Return [x, y] of the center of cell containing provided text 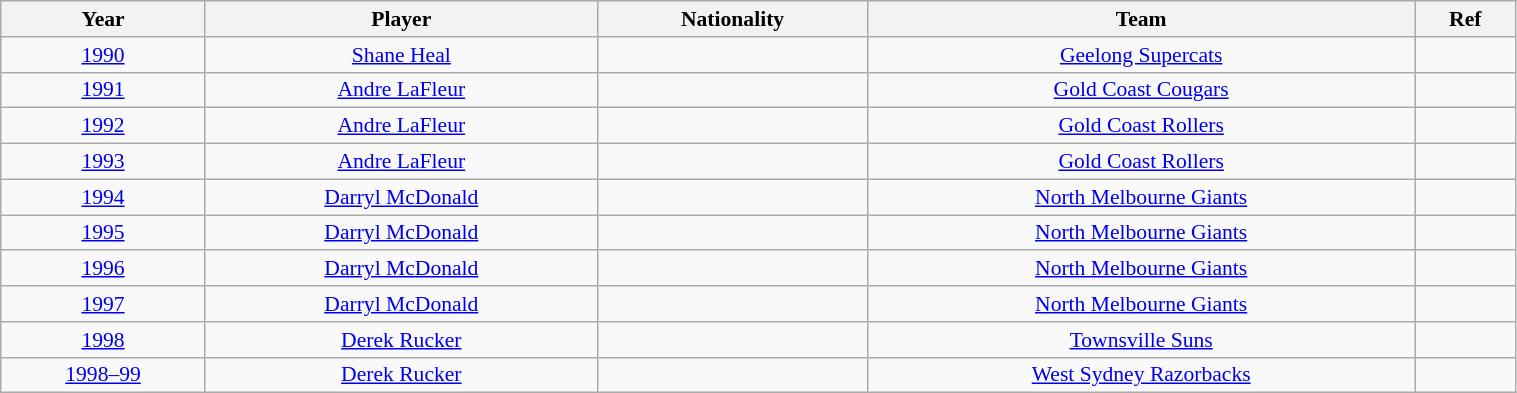
1997 [104, 304]
1996 [104, 269]
1993 [104, 162]
Nationality [732, 19]
Townsville Suns [1142, 340]
1995 [104, 233]
Team [1142, 19]
1992 [104, 126]
1991 [104, 90]
Ref [1466, 19]
1994 [104, 197]
Player [401, 19]
Geelong Supercats [1142, 55]
1998 [104, 340]
West Sydney Razorbacks [1142, 375]
Gold Coast Cougars [1142, 90]
Shane Heal [401, 55]
1998–99 [104, 375]
1990 [104, 55]
Year [104, 19]
